Scan for the cell matching the given text and deliver its (X, Y) coordinate at center. 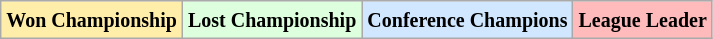
Won Championship (92, 20)
Lost Championship (272, 20)
League Leader (642, 20)
Conference Champions (468, 20)
